Provide the (x, y) coordinate of the cell's center where the given text is located.  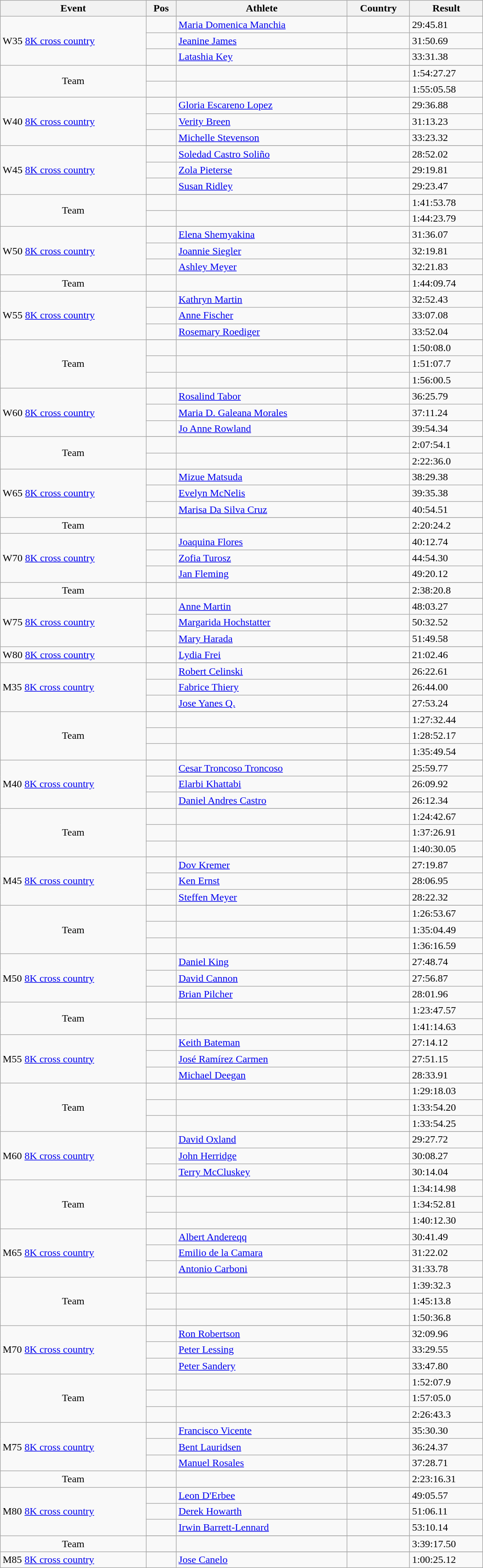
Albert Andereqq (262, 1237)
29:45.81 (446, 25)
M35 8K cross country (73, 687)
26:44.00 (446, 687)
2:38:20.8 (446, 590)
1:37:26.91 (446, 833)
31:13.23 (446, 121)
José Ramírez Carmen (262, 1059)
M50 8K cross country (73, 978)
W40 8K cross country (73, 121)
37:11.24 (446, 412)
36:25.79 (446, 396)
Jeanine James (262, 41)
28:22.32 (446, 897)
44:54.30 (446, 558)
32:21.83 (446, 267)
32:09.96 (446, 1334)
29:19.81 (446, 170)
2:22:36.0 (446, 461)
Joannie Siegler (262, 251)
29:23.47 (446, 186)
Susan Ridley (262, 186)
Margarida Hochstatter (262, 622)
Event (73, 8)
M85 8K cross country (73, 1560)
2:20:24.2 (446, 526)
3:39:17.50 (446, 1544)
27:48.74 (446, 962)
1:52:07.9 (446, 1382)
1:50:08.0 (446, 348)
26:12.34 (446, 800)
M40 8K cross country (73, 784)
Ron Robertson (262, 1334)
David Cannon (262, 978)
1:00:25.12 (446, 1560)
33:23.32 (446, 138)
1:39:32.3 (446, 1285)
39:35.38 (446, 493)
Zola Pieterse (262, 170)
Bent Lauridsen (262, 1447)
M55 8K cross country (73, 1059)
Marisa Da Silva Cruz (262, 510)
1:57:05.0 (446, 1398)
49:20.12 (446, 574)
48:03.27 (446, 606)
36:24.37 (446, 1447)
30:41.49 (446, 1237)
W45 8K cross country (73, 170)
1:54:27.27 (446, 73)
M65 8K cross country (73, 1253)
1:27:32.44 (446, 720)
1:35:49.54 (446, 752)
Cesar Troncoso Troncoso (262, 768)
31:50.69 (446, 41)
1:41:14.63 (446, 1027)
31:36.07 (446, 235)
Jo Anne Rowland (262, 428)
32:19.81 (446, 251)
21:02.46 (446, 655)
Evelyn McNelis (262, 493)
1:44:23.79 (446, 219)
2:07:54.1 (446, 445)
Derek Howarth (262, 1512)
Anne Fischer (262, 315)
33:31.38 (446, 57)
M80 8K cross country (73, 1511)
1:34:14.98 (446, 1188)
1:51:07.7 (446, 364)
40:54.51 (446, 510)
28:06.95 (446, 881)
Fabrice Thiery (262, 687)
27:56.87 (446, 978)
Mary Harada (262, 639)
M75 8K cross country (73, 1447)
31:33.78 (446, 1269)
31:22.02 (446, 1253)
27:51.15 (446, 1059)
Country (378, 8)
David Oxland (262, 1140)
Pos (161, 8)
51:49.58 (446, 639)
1:33:54.20 (446, 1107)
Michelle Stevenson (262, 138)
1:44:09.74 (446, 283)
Leon D'Erbee (262, 1495)
Result (446, 8)
Verity Breen (262, 121)
M45 8K cross country (73, 881)
Brian Pilcher (262, 994)
Michael Deegan (262, 1075)
Steffen Meyer (262, 897)
35:30.30 (446, 1430)
W70 8K cross country (73, 558)
Soledad Castro Soliño (262, 154)
27:53.24 (446, 703)
Gloria Escareno Lopez (262, 105)
1:50:36.8 (446, 1317)
1:28:52.17 (446, 736)
Daniel Andres Castro (262, 800)
John Herridge (262, 1156)
1:35:04.49 (446, 929)
33:52.04 (446, 332)
25:59.77 (446, 768)
27:14.12 (446, 1043)
Jose Yanes Q. (262, 703)
Keith Bateman (262, 1043)
33:07.08 (446, 315)
33:47.80 (446, 1366)
Zofia Turosz (262, 558)
Jan Fleming (262, 574)
1:29:18.03 (446, 1091)
Ashley Meyer (262, 267)
1:36:16.59 (446, 946)
33:29.55 (446, 1350)
30:08.27 (446, 1156)
1:26:53.67 (446, 913)
W55 8K cross country (73, 315)
38:29.38 (446, 477)
49:05.57 (446, 1495)
W60 8K cross country (73, 412)
Ken Ernst (262, 881)
1:40:30.05 (446, 849)
Dov Kremer (262, 865)
50:32.52 (446, 622)
2:23:16.31 (446, 1479)
Athlete (262, 8)
M70 8K cross country (73, 1350)
Lydia Frei (262, 655)
28:01.96 (446, 994)
1:23:47.57 (446, 1011)
27:19.87 (446, 865)
Elarbi Khattabi (262, 784)
29:36.88 (446, 105)
1:40:12.30 (446, 1220)
Irwin Barrett-Lennard (262, 1528)
Kathryn Martin (262, 299)
Jose Canelo (262, 1560)
Anne Martin (262, 606)
Maria Domenica Manchia (262, 25)
M60 8K cross country (73, 1156)
W35 8K cross country (73, 41)
Rosalind Tabor (262, 396)
W80 8K cross country (73, 655)
W75 8K cross country (73, 622)
1:41:53.78 (446, 203)
32:52.43 (446, 299)
Latashia Key (262, 57)
1:33:54.25 (446, 1123)
Manuel Rosales (262, 1463)
W50 8K cross country (73, 251)
53:10.14 (446, 1528)
1:45:13.8 (446, 1301)
Francisco Vicente (262, 1430)
28:52.02 (446, 154)
Robert Celinski (262, 671)
Terry McCluskey (262, 1172)
28:33.91 (446, 1075)
Emilio de la Camara (262, 1253)
2:26:43.3 (446, 1414)
26:09.92 (446, 784)
Peter Sandery (262, 1366)
39:54.34 (446, 428)
Peter Lessing (262, 1350)
Antonio Carboni (262, 1269)
1:55:05.58 (446, 89)
Maria D. Galeana Morales (262, 412)
Mizue Matsuda (262, 477)
Rosemary Roediger (262, 332)
26:22.61 (446, 671)
30:14.04 (446, 1172)
W65 8K cross country (73, 493)
Daniel King (262, 962)
40:12.74 (446, 542)
51:06.11 (446, 1512)
1:24:42.67 (446, 816)
1:56:00.5 (446, 380)
29:27.72 (446, 1140)
1:34:52.81 (446, 1204)
Elena Shemyakina (262, 235)
37:28.71 (446, 1463)
Joaquina Flores (262, 542)
